Return the (x, y) coordinate for the center point of the cell that contains the specified text.  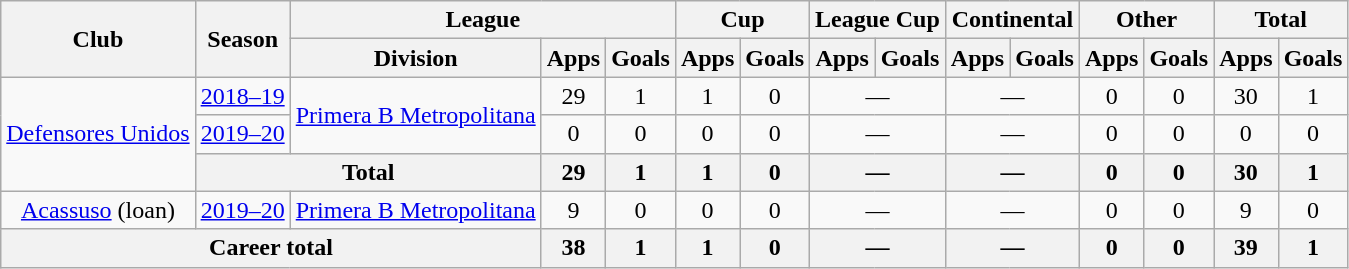
Career total (271, 248)
Acassuso (loan) (98, 210)
2018–19 (242, 96)
Season (242, 39)
Defensores Unidos (98, 134)
Club (98, 39)
Continental (1012, 20)
38 (573, 248)
League (482, 20)
League Cup (878, 20)
39 (1246, 248)
Other (1146, 20)
Division (416, 58)
Cup (742, 20)
